Return the [X, Y] coordinate for the center point of the cell that contains the specified text.  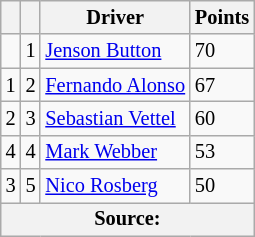
Nico Rosberg [115, 186]
70 [222, 51]
67 [222, 85]
Driver [115, 17]
Mark Webber [115, 152]
53 [222, 152]
Fernando Alonso [115, 85]
5 [31, 186]
Source: [128, 219]
Points [222, 17]
50 [222, 186]
Sebastian Vettel [115, 118]
60 [222, 118]
Jenson Button [115, 51]
